Provide the (X, Y) coordinate of the cell's center where the given text is located.  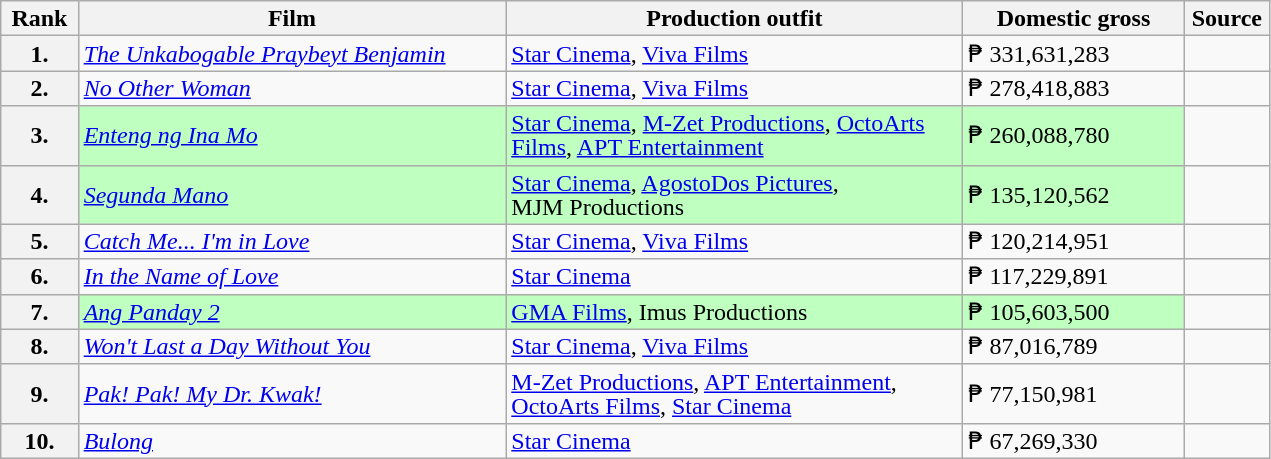
₱ 105,603,500 (1074, 312)
₱ 77,150,981 (1074, 394)
3. (40, 136)
₱ 67,269,330 (1074, 440)
M-Zet Productions, APT Entertainment, OctoArts Films, Star Cinema (734, 394)
Won't Last a Day Without You (292, 346)
Star Cinema, M-Zet Productions, OctoArts Films, APT Entertainment (734, 136)
Segunda Mano (292, 194)
Ang Panday 2 (292, 312)
Domestic gross (1074, 18)
Star Cinema, AgostoDos Pictures,MJM Productions (734, 194)
10. (40, 440)
Bulong (292, 440)
Source (1226, 18)
₱ 331,631,283 (1074, 54)
6. (40, 276)
No Other Woman (292, 88)
7. (40, 312)
₱ 117,229,891 (1074, 276)
Production outfit (734, 18)
GMA Films, Imus Productions (734, 312)
₱ 120,214,951 (1074, 242)
Rank (40, 18)
₱ 278,418,883 (1074, 88)
₱ 260,088,780 (1074, 136)
Catch Me... I'm in Love (292, 242)
₱ 87,016,789 (1074, 346)
5. (40, 242)
Enteng ng Ina Mo (292, 136)
Pak! Pak! My Dr. Kwak! (292, 394)
1. (40, 54)
8. (40, 346)
2. (40, 88)
4. (40, 194)
Film (292, 18)
9. (40, 394)
₱ 135,120,562 (1074, 194)
The Unkabogable Praybeyt Benjamin (292, 54)
In the Name of Love (292, 276)
